Scan for the cell matching the given text and deliver its (X, Y) coordinate at center. 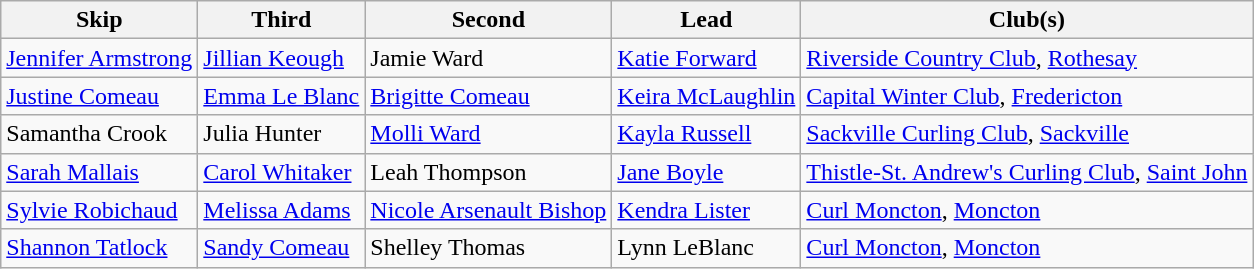
Emma Le Blanc (282, 96)
Thistle-St. Andrew's Curling Club, Saint John (1027, 172)
Carol Whitaker (282, 172)
Jamie Ward (488, 58)
Sarah Mallais (100, 172)
Leah Thompson (488, 172)
Sackville Curling Club, Sackville (1027, 134)
Jane Boyle (706, 172)
Lynn LeBlanc (706, 248)
Capital Winter Club, Fredericton (1027, 96)
Keira McLaughlin (706, 96)
Shannon Tatlock (100, 248)
Samantha Crook (100, 134)
Third (282, 20)
Kayla Russell (706, 134)
Kendra Lister (706, 210)
Nicole Arsenault Bishop (488, 210)
Lead (706, 20)
Shelley Thomas (488, 248)
Melissa Adams (282, 210)
Julia Hunter (282, 134)
Jennifer Armstrong (100, 58)
Justine Comeau (100, 96)
Sylvie Robichaud (100, 210)
Second (488, 20)
Molli Ward (488, 134)
Skip (100, 20)
Brigitte Comeau (488, 96)
Katie Forward (706, 58)
Jillian Keough (282, 58)
Club(s) (1027, 20)
Riverside Country Club, Rothesay (1027, 58)
Sandy Comeau (282, 248)
